Detect which cell encompasses the target text, then output its [x, y] center coordinate. 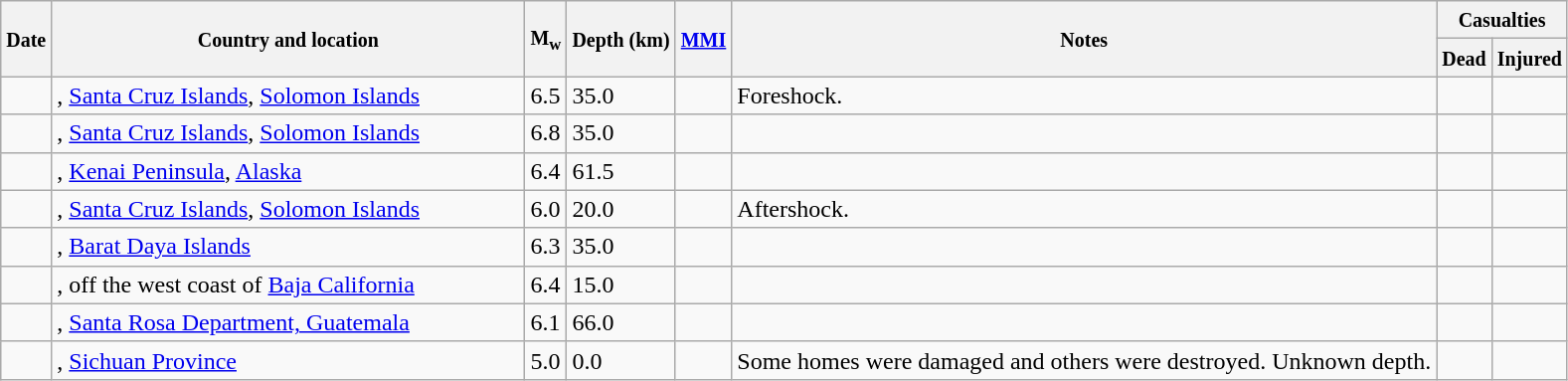
6.8 [546, 133]
Depth (km) [620, 39]
Aftershock. [1084, 209]
Dead [1465, 58]
Date [26, 39]
Some homes were damaged and others were destroyed. Unknown depth. [1084, 360]
Injured [1529, 58]
, Sichuan Province [288, 360]
6.1 [546, 322]
15.0 [620, 285]
Mw [546, 39]
6.0 [546, 209]
6.5 [546, 95]
MMI [704, 39]
, Santa Rosa Department, Guatemala [288, 322]
20.0 [620, 209]
5.0 [546, 360]
61.5 [620, 171]
6.3 [546, 247]
Country and location [288, 39]
Notes [1084, 39]
Foreshock. [1084, 95]
66.0 [620, 322]
, Kenai Peninsula, Alaska [288, 171]
Casualties [1502, 20]
, Barat Daya Islands [288, 247]
, off the west coast of Baja California [288, 285]
0.0 [620, 360]
